Find where the given text appears and provide that cell's center as (X, Y) coordinate. 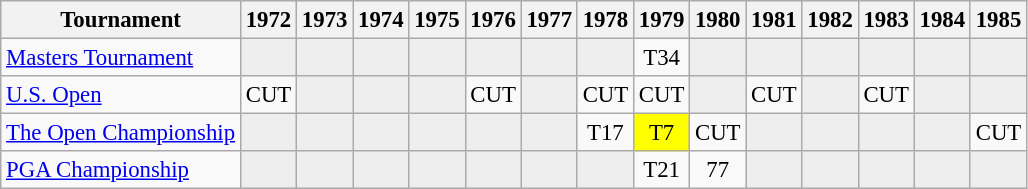
1979 (661, 20)
T21 (661, 170)
The Open Championship (121, 133)
1985 (998, 20)
1980 (718, 20)
77 (718, 170)
1981 (774, 20)
1982 (830, 20)
1977 (549, 20)
U.S. Open (121, 95)
1978 (605, 20)
1972 (268, 20)
T7 (661, 133)
Tournament (121, 20)
1983 (886, 20)
1976 (493, 20)
1975 (437, 20)
Masters Tournament (121, 58)
1974 (381, 20)
1973 (325, 20)
1984 (942, 20)
PGA Championship (121, 170)
T17 (605, 133)
T34 (661, 58)
